Return the [X, Y] coordinate for the center point of the cell that contains the specified text.  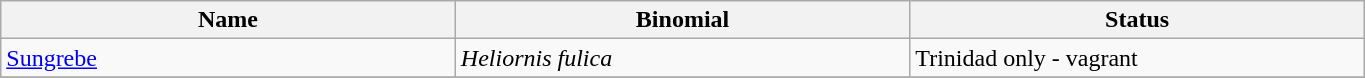
Trinidad only - vagrant [1138, 58]
Name [228, 20]
Sungrebe [228, 58]
Heliornis fulica [682, 58]
Binomial [682, 20]
Status [1138, 20]
